Provide the (x, y) coordinate of the cell's center where the given text is located.  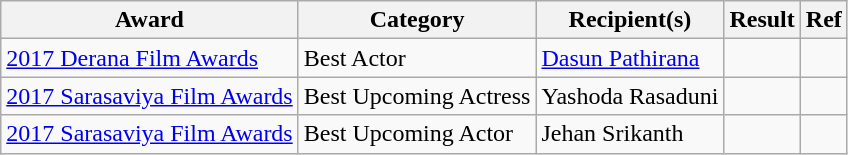
Yashoda Rasaduni (630, 96)
Jehan Srikanth (630, 134)
Result (762, 20)
Category (417, 20)
Best Upcoming Actress (417, 96)
Best Actor (417, 58)
Award (150, 20)
Best Upcoming Actor (417, 134)
Dasun Pathirana (630, 58)
2017 Derana Film Awards (150, 58)
Ref (824, 20)
Recipient(s) (630, 20)
